Extract the [X, Y] coordinate from the center of the cell holding the provided text.  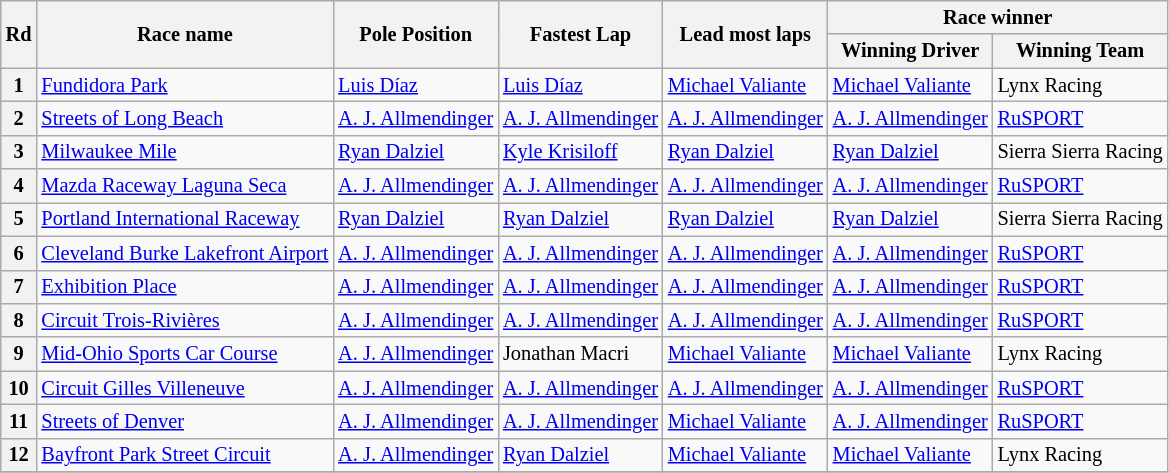
Bayfront Park Street Circuit [184, 455]
Circuit Gilles Villeneuve [184, 388]
6 [19, 253]
10 [19, 388]
4 [19, 186]
Rd [19, 34]
Mid-Ohio Sports Car Course [184, 354]
12 [19, 455]
Fundidora Park [184, 85]
1 [19, 85]
5 [19, 219]
Winning Team [1080, 51]
Milwaukee Mile [184, 152]
Winning Driver [910, 51]
Pole Position [416, 34]
Fastest Lap [580, 34]
Lead most laps [746, 34]
Portland International Raceway [184, 219]
Streets of Long Beach [184, 118]
8 [19, 320]
2 [19, 118]
9 [19, 354]
Streets of Denver [184, 421]
7 [19, 287]
Jonathan Macri [580, 354]
3 [19, 152]
Cleveland Burke Lakefront Airport [184, 253]
Circuit Trois-Rivières [184, 320]
Race winner [998, 17]
Exhibition Place [184, 287]
Mazda Raceway Laguna Seca [184, 186]
Kyle Krisiloff [580, 152]
Race name [184, 34]
11 [19, 421]
